Return (X, Y) of the center of cell containing provided text 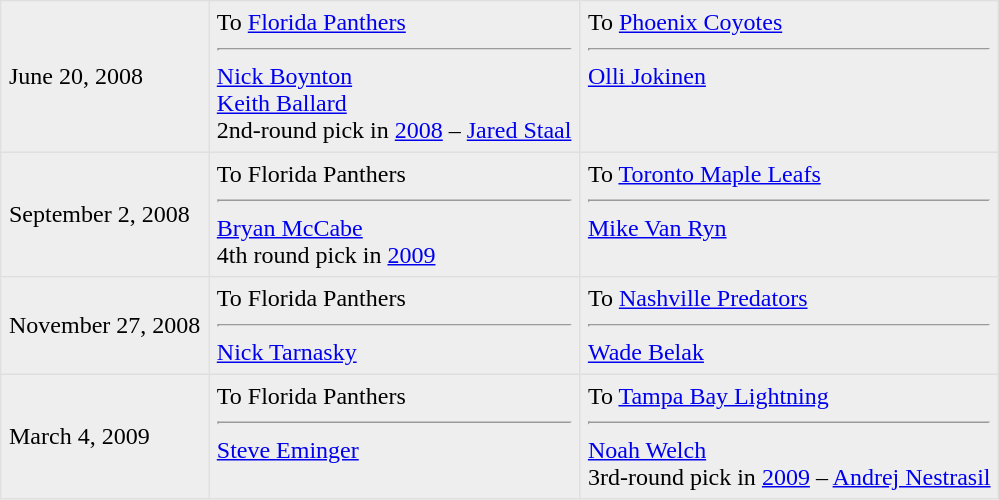
To Florida Panthers Nick BoyntonKeith Ballard2nd-round pick in 2008 – Jared Staal (394, 77)
March 4, 2009 (105, 436)
September 2, 2008 (105, 214)
To Florida Panthers Steve Eminger (394, 436)
November 27, 2008 (105, 326)
To Florida Panthers Bryan McCabe 4th round pick in 2009 (394, 214)
To Tampa Bay Lightning Noah Welch3rd-round pick in 2009 – Andrej Nestrasil (790, 436)
To Phoenix Coyotes Olli Jokinen (790, 77)
To Toronto Maple Leafs Mike Van Ryn (790, 214)
To Florida Panthers Nick Tarnasky (394, 326)
To Nashville Predators Wade Belak (790, 326)
June 20, 2008 (105, 77)
